Determine the (x, y) coordinate at the center of the cell enclosing the given text.  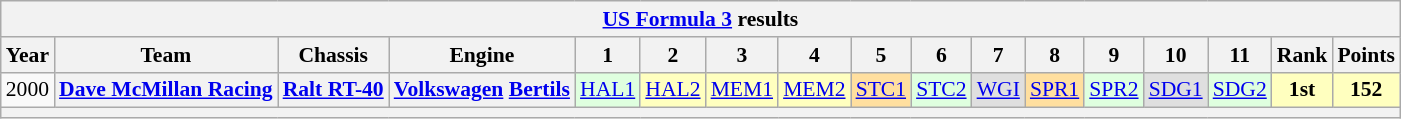
5 (882, 55)
6 (942, 55)
Engine (482, 55)
1 (608, 55)
Volkswagen Bertils (482, 90)
Year (28, 55)
STC2 (942, 90)
11 (1240, 55)
MEM2 (814, 90)
7 (998, 55)
STC1 (882, 90)
1st (1302, 90)
HAL1 (608, 90)
HAL2 (672, 90)
Points (1366, 55)
Chassis (334, 55)
Rank (1302, 55)
Team (166, 55)
10 (1176, 55)
SPR1 (1054, 90)
152 (1366, 90)
8 (1054, 55)
Dave McMillan Racing (166, 90)
MEM1 (742, 90)
Ralt RT-40 (334, 90)
4 (814, 55)
2 (672, 55)
SDG2 (1240, 90)
SDG1 (1176, 90)
US Formula 3 results (700, 19)
9 (1114, 55)
2000 (28, 90)
SPR2 (1114, 90)
3 (742, 55)
WGI (998, 90)
